Identify which cell holds the provided text, then report its [X, Y] central coordinate. 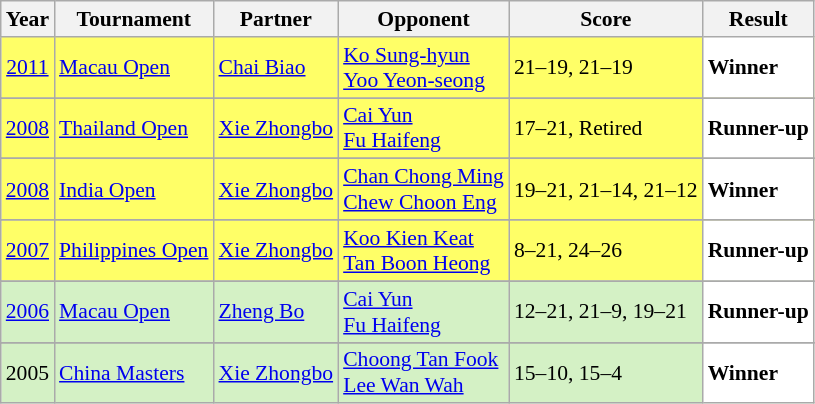
8–21, 24–26 [606, 250]
15–10, 15–4 [606, 372]
Philippines Open [134, 250]
Choong Tan Fook Lee Wan Wah [424, 372]
Chan Chong Ming Chew Choon Eng [424, 190]
Chai Biao [276, 68]
India Open [134, 190]
19–21, 21–14, 21–12 [606, 190]
Ko Sung-hyun Yoo Yeon-seong [424, 68]
Score [606, 19]
Tournament [134, 19]
2007 [28, 250]
2005 [28, 372]
China Masters [134, 372]
Partner [276, 19]
Year [28, 19]
2011 [28, 68]
Result [758, 19]
17–21, Retired [606, 128]
Zheng Bo [276, 312]
12–21, 21–9, 19–21 [606, 312]
Thailand Open [134, 128]
Koo Kien Keat Tan Boon Heong [424, 250]
2006 [28, 312]
21–19, 21–19 [606, 68]
Opponent [424, 19]
